Scan for the cell matching the given text and deliver its [X, Y] coordinate at center. 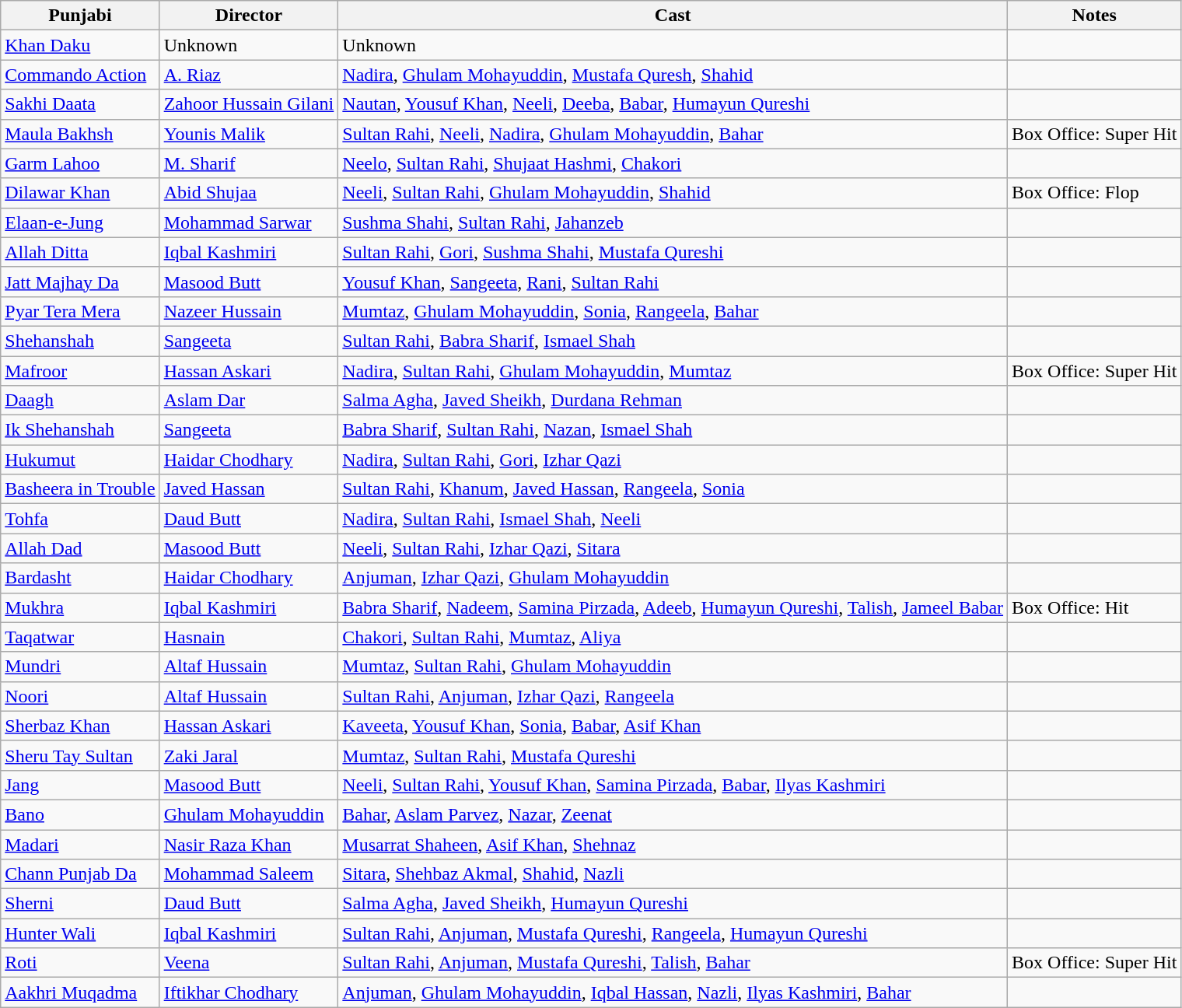
Sultan Rahi, Anjuman, Mustafa Qureshi, Rangeela, Humayun Qureshi [673, 933]
Ghulam Mohayuddin [249, 814]
Punjabi [80, 16]
Neeli, Sultan Rahi, Yousuf Khan, Samina Pirzada, Babar, Ilyas Kashmiri [673, 785]
Jang [80, 785]
Maula Bakhsh [80, 134]
Sherbaz Khan [80, 726]
Hunter Wali [80, 933]
Nadira, Sultan Rahi, Gori, Izhar Qazi [673, 460]
Anjuman, Ghulam Mohayuddin, Iqbal Hassan, Nazli, Ilyas Kashmiri, Bahar [673, 992]
Sultan Rahi, Anjuman, Izhar Qazi, Rangeela [673, 696]
Tohfa [80, 519]
Nasir Raza Khan [249, 844]
Jatt Majhay Da [80, 282]
Nadira, Ghulam Mohayuddin, Mustafa Quresh, Shahid [673, 75]
Yousuf Khan, Sangeeta, Rani, Sultan Rahi [673, 282]
Roti [80, 963]
Anjuman, Izhar Qazi, Ghulam Mohayuddin [673, 578]
Mumtaz, Sultan Rahi, Ghulam Mohayuddin [673, 667]
Zahoor Hussain Gilani [249, 104]
Garm Lahoo [80, 163]
Nazeer Hussain [249, 311]
Elaan-e-Jung [80, 222]
Taqatwar [80, 637]
Cast [673, 16]
Sultan Rahi, Babra Sharif, Ismael Shah [673, 341]
Zaki Jaral [249, 755]
Aakhri Muqadma [80, 992]
Sultan Rahi, Gori, Sushma Shahi, Mustafa Qureshi [673, 252]
Chakori, Sultan Rahi, Mumtaz, Aliya [673, 637]
Mohammad Sarwar [249, 222]
Ik Shehanshah [80, 430]
Mumtaz, Sultan Rahi, Mustafa Qureshi [673, 755]
Mohammad Saleem [249, 874]
Noori [80, 696]
Neeli, Sultan Rahi, Ghulam Mohayuddin, Shahid [673, 193]
Commando Action [80, 75]
Box Office: Flop [1095, 193]
Notes [1095, 16]
Salma Agha, Javed Sheikh, Durdana Rehman [673, 401]
Sushma Shahi, Sultan Rahi, Jahanzeb [673, 222]
Director [249, 16]
Neelo, Sultan Rahi, Shujaat Hashmi, Chakori [673, 163]
Mundri [80, 667]
Veena [249, 963]
Babra Sharif, Nadeem, Samina Pirzada, Adeeb, Humayun Qureshi, Talish, Jameel Babar [673, 607]
Neeli, Sultan Rahi, Izhar Qazi, Sitara [673, 548]
Basheera in Trouble [80, 489]
Babra Sharif, Sultan Rahi, Nazan, Ismael Shah [673, 430]
Allah Dad [80, 548]
Shehanshah [80, 341]
Mukhra [80, 607]
Hasnain [249, 637]
M. Sharif [249, 163]
Box Office: Hit [1095, 607]
Madari [80, 844]
Sakhi Daata [80, 104]
Sheru Tay Sultan [80, 755]
Sultan Rahi, Khanum, Javed Hassan, Rangeela, Sonia [673, 489]
Sherni [80, 904]
Aslam Dar [249, 401]
Musarrat Shaheen, Asif Khan, Shehnaz [673, 844]
Pyar Tera Mera [80, 311]
Hukumut [80, 460]
Chann Punjab Da [80, 874]
Nadira, Sultan Rahi, Ismael Shah, Neeli [673, 519]
Salma Agha, Javed Sheikh, Humayun Qureshi [673, 904]
Kaveeta, Yousuf Khan, Sonia, Babar, Asif Khan [673, 726]
Younis Malik [249, 134]
Dilawar Khan [80, 193]
Sultan Rahi, Anjuman, Mustafa Qureshi, Talish, Bahar [673, 963]
Khan Daku [80, 45]
Allah Ditta [80, 252]
Nadira, Sultan Rahi, Ghulam Mohayuddin, Mumtaz [673, 371]
Nautan, Yousuf Khan, Neeli, Deeba, Babar, Humayun Qureshi [673, 104]
Sitara, Shehbaz Akmal, Shahid, Nazli [673, 874]
Mumtaz, Ghulam Mohayuddin, Sonia, Rangeela, Bahar [673, 311]
Bahar, Aslam Parvez, Nazar, Zeenat [673, 814]
Abid Shujaa [249, 193]
Bano [80, 814]
Sultan Rahi, Neeli, Nadira, Ghulam Mohayuddin, Bahar [673, 134]
A. Riaz [249, 75]
Mafroor [80, 371]
Daagh [80, 401]
Bardasht [80, 578]
Iftikhar Chodhary [249, 992]
Javed Hassan [249, 489]
